Search for the cell housing the specified text and yield its (X, Y) center coordinate. 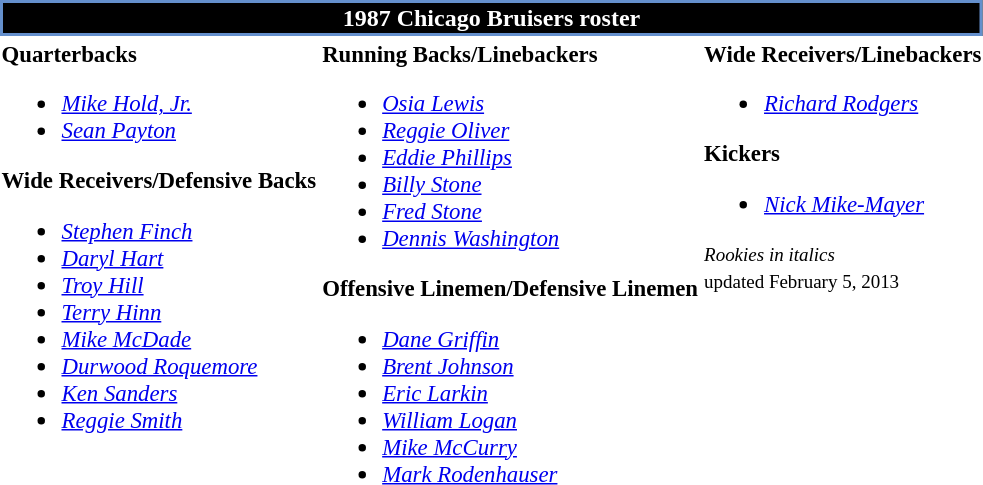
1987 Chicago Bruisers roster (492, 18)
